Identify which cell holds the provided text, then report its [X, Y] central coordinate. 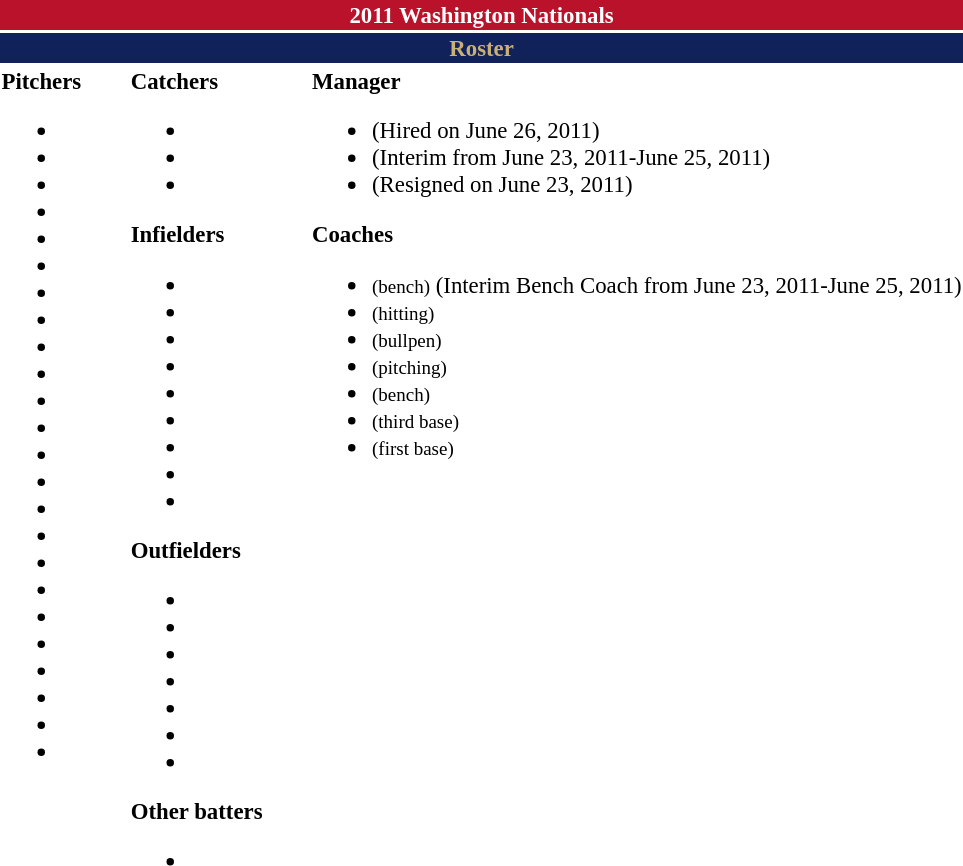
2011 Washington Nationals [482, 15]
Roster [482, 48]
